Determine the [x, y] coordinate at the center of the cell enclosing the given text.  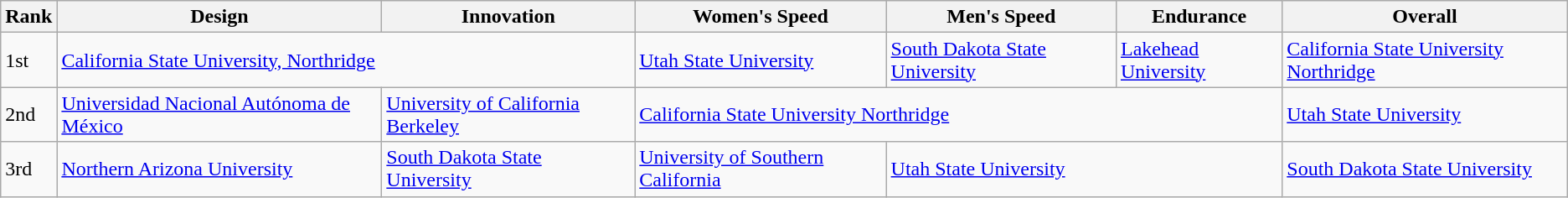
Northern Arizona University [219, 169]
California State University, Northridge [346, 60]
Overall [1425, 17]
University of California Berkeley [508, 114]
Endurance [1199, 17]
Universidad Nacional Autónoma de México [219, 114]
1st [28, 60]
2nd [28, 114]
Lakehead University [1199, 60]
Rank [28, 17]
Women's Speed [761, 17]
Men's Speed [1001, 17]
Innovation [508, 17]
Design [219, 17]
3rd [28, 169]
University of Southern California [761, 169]
